Output the (X, Y) coordinate of the center of the cell containing the given text.  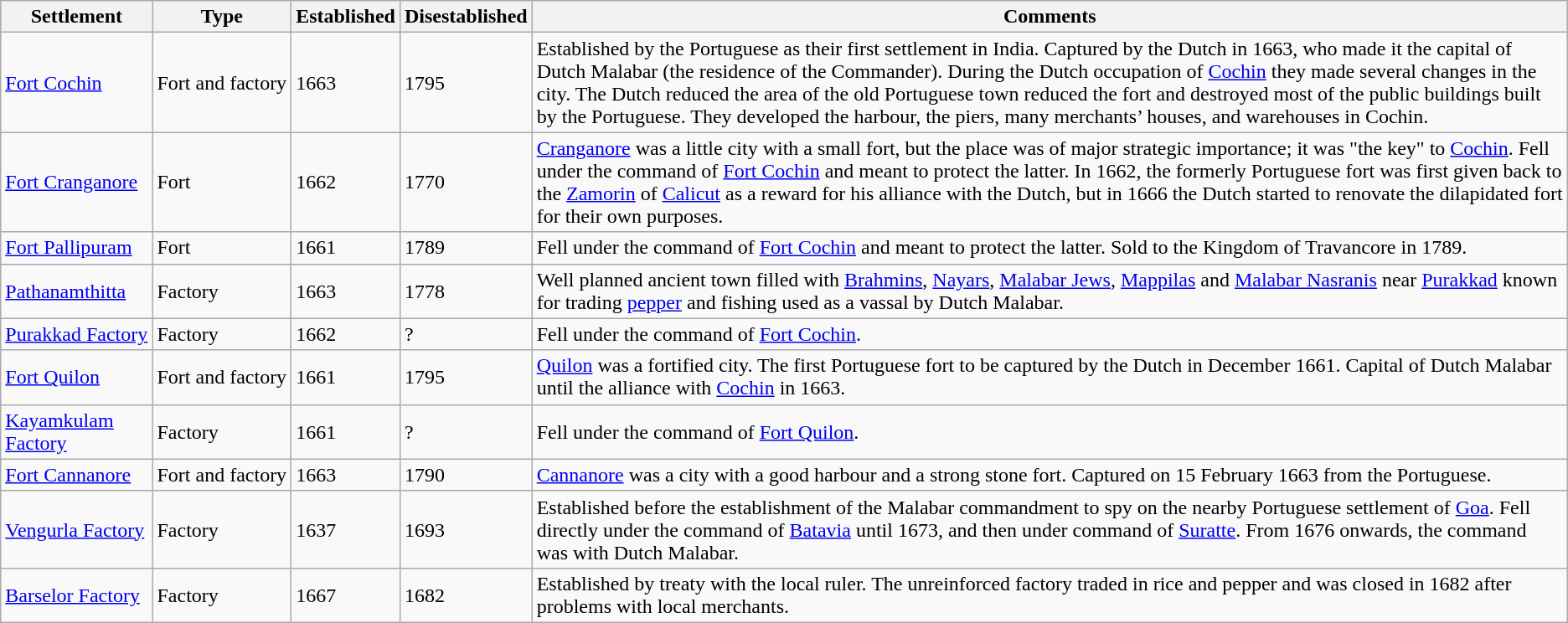
1790 (466, 475)
Comments (1050, 17)
Fort Quilon (77, 377)
Cannanore was a city with a good harbour and a strong stone fort. Captured on 15 February 1663 from the Portuguese. (1050, 475)
Purakkad Factory (77, 334)
Fort Cannanore (77, 475)
Barselor Factory (77, 595)
Fell under the command of Fort Cochin. (1050, 334)
1682 (466, 595)
1693 (466, 529)
Fell under the command of Fort Cochin and meant to protect the latter. Sold to the Kingdom of Travancore in 1789. (1050, 248)
Established (346, 17)
Vengurla Factory (77, 529)
1778 (466, 291)
1637 (346, 529)
Fort Cochin (77, 82)
1770 (466, 183)
Fort Cranganore (77, 183)
1789 (466, 248)
1667 (346, 595)
Kayamkulam Factory (77, 432)
Settlement (77, 17)
Type (222, 17)
Pathanamthitta (77, 291)
Fell under the command of Fort Quilon. (1050, 432)
Disestablished (466, 17)
Fort Pallipuram (77, 248)
